For the text-containing cell, return its midpoint in [X, Y] coordinate format. 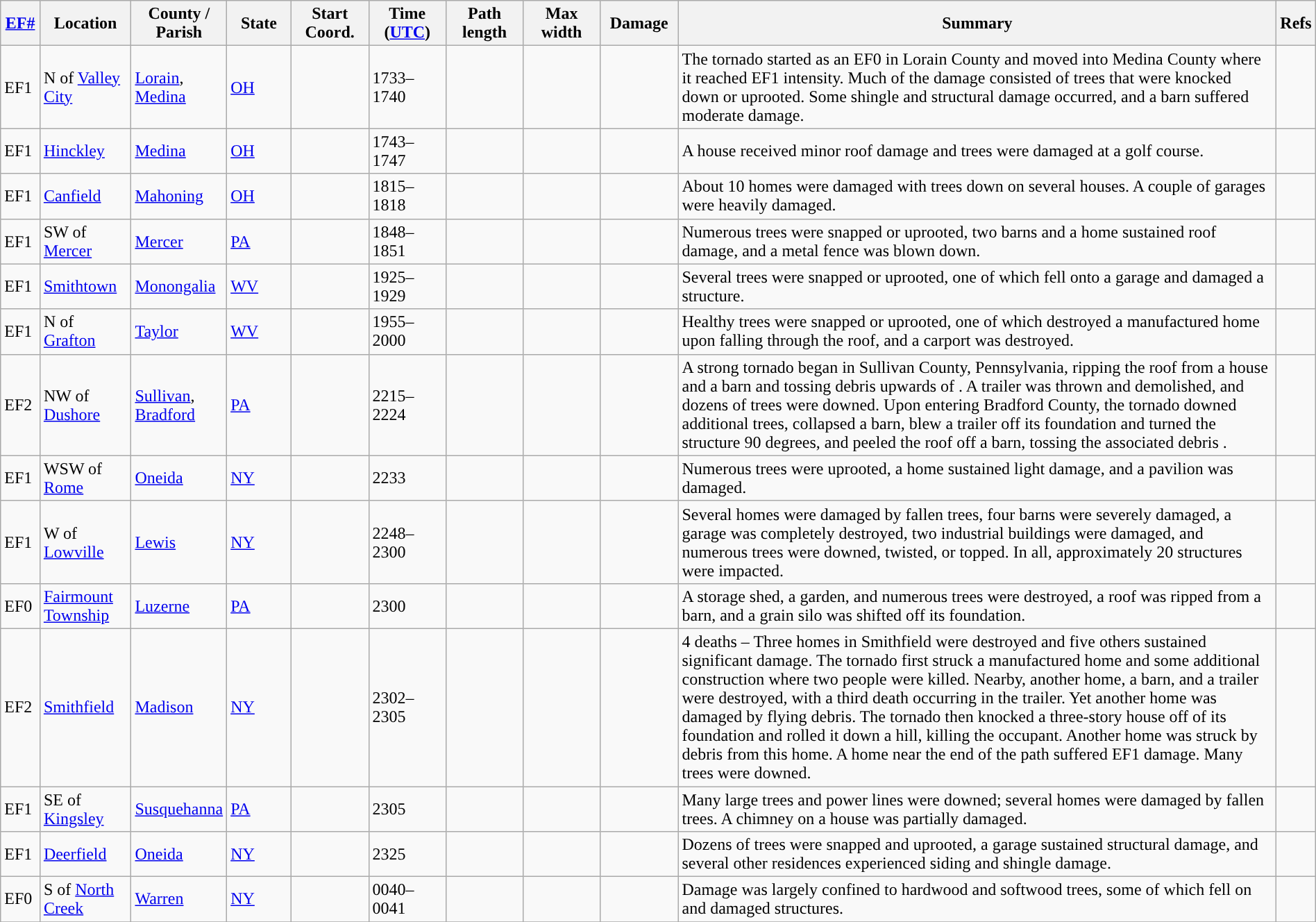
1733–1740 [407, 87]
Mahoning [179, 196]
Several trees were snapped or uprooted, one of which fell onto a garage and damaged a structure. [977, 286]
Summary [977, 24]
1743–1747 [407, 151]
Luzerne [179, 605]
Deerfield [85, 854]
Healthy trees were snapped or uprooted, one of which destroyed a manufactured home upon falling through the roof, and a carport was destroyed. [977, 332]
Warren [179, 900]
Hinckley [85, 151]
Numerous trees were snapped or uprooted, two barns and a home sustained roof damage, and a metal fence was blown down. [977, 242]
About 10 homes were damaged with trees down on several houses. A couple of garages were heavily damaged. [977, 196]
N of Valley City [85, 87]
Damage was largely confined to hardwood and softwood trees, some of which fell on and damaged structures. [977, 900]
Path length [484, 24]
A storage shed, a garden, and numerous trees were destroyed, a roof was ripped from a barn, and a grain silo was shifted off its foundation. [977, 605]
Madison [179, 707]
Sullivan, Bradford [179, 405]
County / Parish [179, 24]
Fairmount Township [85, 605]
2248–2300 [407, 542]
NW of Dushore [85, 405]
2233 [407, 478]
1848–1851 [407, 242]
Time (UTC) [407, 24]
N of Grafton [85, 332]
W of Lowville [85, 542]
A house received minor roof damage and trees were damaged at a golf course. [977, 151]
Smithtown [85, 286]
EF# [21, 24]
State [260, 24]
Start Coord. [330, 24]
Medina [179, 151]
Location [85, 24]
Many large trees and power lines were downed; several homes were damaged by fallen trees. A chimney on a house was partially damaged. [977, 808]
0040–0041 [407, 900]
Numerous trees were uprooted, a home sustained light damage, and a pavilion was damaged. [977, 478]
1815–1818 [407, 196]
2305 [407, 808]
1955–2000 [407, 332]
Lorain, Medina [179, 87]
WSW of Rome [85, 478]
Dozens of trees were snapped and uprooted, a garage sustained structural damage, and several other residences experienced siding and shingle damage. [977, 854]
Taylor [179, 332]
Max width [562, 24]
2300 [407, 605]
Damage [639, 24]
Smithfield [85, 707]
2302–2305 [407, 707]
Lewis [179, 542]
S of North Creek [85, 900]
Canfield [85, 196]
1925–1929 [407, 286]
Refs [1297, 24]
SW of Mercer [85, 242]
2325 [407, 854]
2215–2224 [407, 405]
SE of Kingsley [85, 808]
Monongalia [179, 286]
Mercer [179, 242]
Susquehanna [179, 808]
